Provide the [X, Y] coordinate of the cell's center where the given text is located.  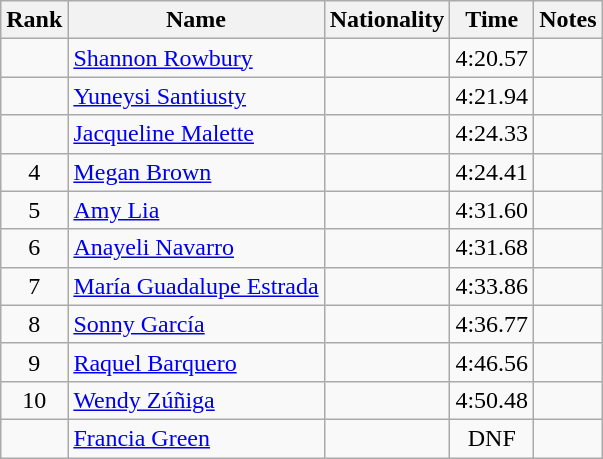
Sonny García [196, 324]
Wendy Zúñiga [196, 400]
4:24.33 [492, 134]
Raquel Barquero [196, 362]
4:31.68 [492, 248]
10 [34, 400]
4:36.77 [492, 324]
4:20.57 [492, 58]
Megan Brown [196, 172]
Nationality [387, 20]
Francia Green [196, 438]
4:21.94 [492, 96]
Time [492, 20]
Yuneysi Santiusty [196, 96]
Anayeli Navarro [196, 248]
Amy Lia [196, 210]
4:33.86 [492, 286]
4:46.56 [492, 362]
4:24.41 [492, 172]
4:50.48 [492, 400]
9 [34, 362]
6 [34, 248]
Rank [34, 20]
Name [196, 20]
Notes [568, 20]
7 [34, 286]
Shannon Rowbury [196, 58]
Jacqueline Malette [196, 134]
4 [34, 172]
DNF [492, 438]
4:31.60 [492, 210]
8 [34, 324]
María Guadalupe Estrada [196, 286]
5 [34, 210]
